Capture the cell that displays the provided text and extract its (X, Y) central coordinate. 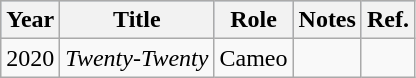
Title (137, 20)
Role (254, 20)
Twenty-Twenty (137, 58)
Year (30, 20)
Ref. (388, 20)
2020 (30, 58)
Cameo (254, 58)
Notes (327, 20)
